For the text-containing cell, return its midpoint in [x, y] coordinate format. 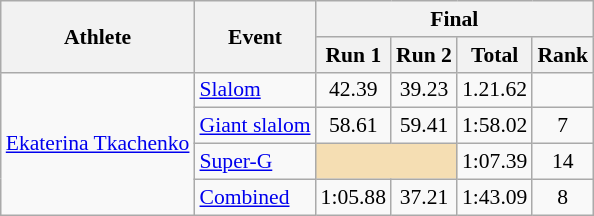
Giant slalom [254, 126]
Combined [254, 197]
8 [562, 197]
42.39 [354, 90]
Slalom [254, 90]
59.41 [424, 126]
58.61 [354, 126]
Super-G [254, 162]
Ekaterina Tkachenko [98, 143]
1.21.62 [494, 90]
1:58.02 [494, 126]
Total [494, 55]
Athlete [98, 36]
1:05.88 [354, 197]
14 [562, 162]
Run 1 [354, 55]
Rank [562, 55]
1:07.39 [494, 162]
Final [454, 19]
1:43.09 [494, 197]
Run 2 [424, 55]
Event [254, 36]
39.23 [424, 90]
37.21 [424, 197]
7 [562, 126]
